Identify which cell holds the provided text, then report its [X, Y] central coordinate. 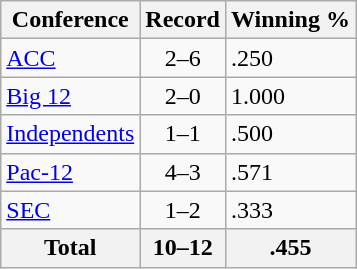
2–0 [183, 96]
.571 [290, 172]
Big 12 [70, 96]
.333 [290, 210]
1–1 [183, 134]
Total [70, 248]
2–6 [183, 58]
.500 [290, 134]
Record [183, 20]
Conference [70, 20]
4–3 [183, 172]
ACC [70, 58]
Independents [70, 134]
.250 [290, 58]
SEC [70, 210]
Winning % [290, 20]
1.000 [290, 96]
1–2 [183, 210]
.455 [290, 248]
Pac-12 [70, 172]
10–12 [183, 248]
